Pinpoint the cell where the given text exists, returning its [X, Y] midpoint coordinate. 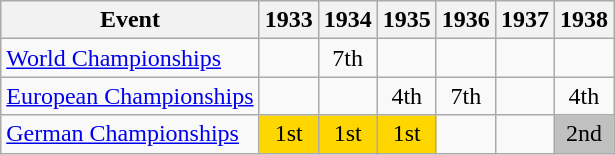
1936 [466, 20]
1935 [406, 20]
1938 [584, 20]
German Championships [130, 134]
Event [130, 20]
1933 [288, 20]
1934 [348, 20]
European Championships [130, 96]
1937 [524, 20]
World Championships [130, 58]
2nd [584, 134]
